Scan for the cell matching the given text and deliver its [x, y] coordinate at center. 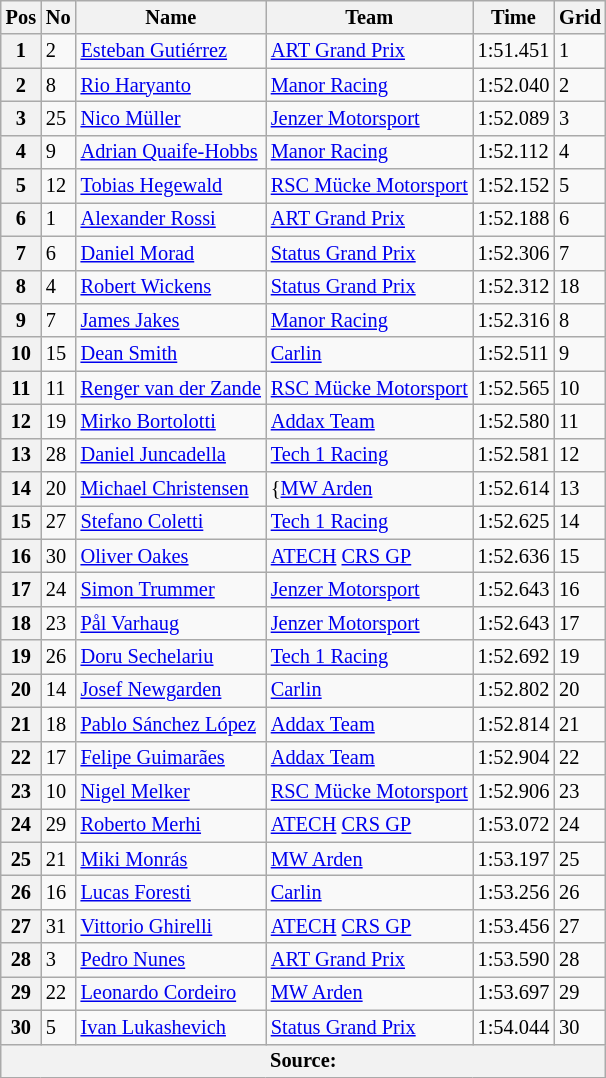
{MW Arden [370, 489]
Josef Newgarden [171, 690]
Team [370, 17]
Rio Haryanto [171, 85]
1:53.256 [514, 892]
Dean Smith [171, 354]
Tobias Hegewald [171, 186]
Adrian Quaife-Hobbs [171, 152]
1:52.306 [514, 253]
Source: [304, 1061]
1:52.636 [514, 556]
Grid [580, 17]
Doru Sechelariu [171, 657]
1:52.904 [514, 758]
1:52.625 [514, 522]
Nigel Melker [171, 791]
Daniel Morad [171, 253]
Mirko Bortolotti [171, 421]
No [58, 17]
Simon Trummer [171, 589]
Esteban Gutiérrez [171, 51]
Felipe Guimarães [171, 758]
Lucas Foresti [171, 892]
1:52.581 [514, 455]
Michael Christensen [171, 489]
1:52.152 [514, 186]
Ivan Lukashevich [171, 1027]
Vittorio Ghirelli [171, 926]
1:52.802 [514, 690]
Time [514, 17]
31 [58, 926]
Pål Varhaug [171, 623]
1:52.565 [514, 388]
1:53.197 [514, 859]
Stefano Coletti [171, 522]
James Jakes [171, 320]
Robert Wickens [171, 287]
1:52.188 [514, 219]
1:53.590 [514, 960]
1:52.814 [514, 724]
Nico Müller [171, 118]
1:52.906 [514, 791]
1:52.112 [514, 152]
1:52.511 [514, 354]
1:52.316 [514, 320]
1:52.040 [514, 85]
1:52.312 [514, 287]
Leonardo Cordeiro [171, 993]
1:52.089 [514, 118]
1:54.044 [514, 1027]
Name [171, 17]
1:53.456 [514, 926]
1:53.072 [514, 825]
Oliver Oakes [171, 556]
Pedro Nunes [171, 960]
Miki Monrás [171, 859]
1:52.692 [514, 657]
Pablo Sánchez López [171, 724]
Pos [21, 17]
1:52.580 [514, 421]
Alexander Rossi [171, 219]
1:53.697 [514, 993]
Daniel Juncadella [171, 455]
Renger van der Zande [171, 388]
1:52.614 [514, 489]
Roberto Merhi [171, 825]
1:51.451 [514, 51]
